Provide the [x, y] coordinate of the cell's center where the given text is located.  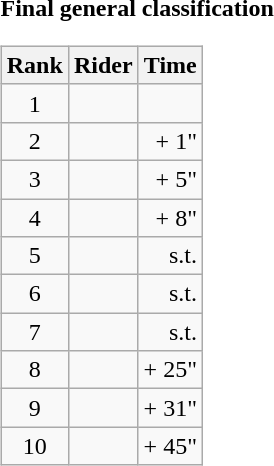
5 [34, 256]
+ 5" [170, 179]
2 [34, 141]
Rank [34, 65]
4 [34, 217]
+ 8" [170, 217]
6 [34, 294]
+ 31" [170, 408]
3 [34, 179]
1 [34, 103]
+ 45" [170, 446]
Time [170, 65]
8 [34, 370]
+ 25" [170, 370]
+ 1" [170, 141]
9 [34, 408]
10 [34, 446]
7 [34, 332]
Rider [103, 65]
